Identify which cell holds the provided text, then report its [X, Y] central coordinate. 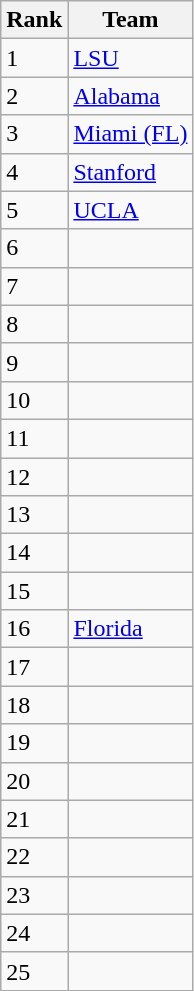
21 [34, 819]
23 [34, 895]
6 [34, 248]
10 [34, 400]
9 [34, 362]
12 [34, 477]
4 [34, 172]
17 [34, 667]
19 [34, 743]
1 [34, 58]
UCLA [130, 210]
Alabama [130, 96]
16 [34, 629]
22 [34, 857]
LSU [130, 58]
5 [34, 210]
3 [34, 134]
7 [34, 286]
8 [34, 324]
15 [34, 591]
25 [34, 971]
Team [130, 20]
24 [34, 933]
Stanford [130, 172]
Miami (FL) [130, 134]
Rank [34, 20]
11 [34, 438]
14 [34, 553]
18 [34, 705]
20 [34, 781]
13 [34, 515]
Florida [130, 629]
2 [34, 96]
